Identify which cell holds the provided text, then report its [x, y] central coordinate. 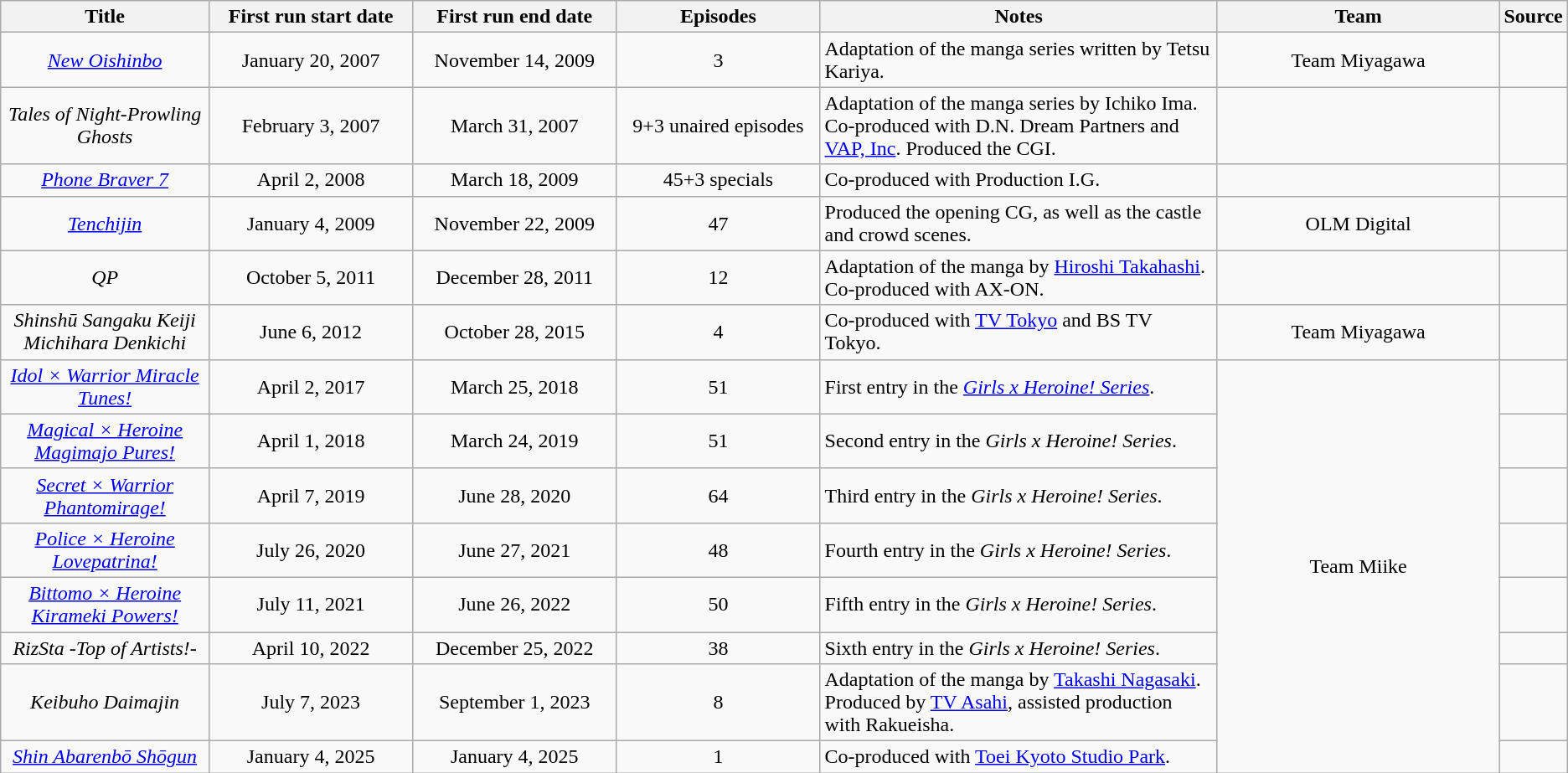
Third entry in the Girls x Heroine! Series. [1019, 496]
3 [719, 60]
Idol × Warrior Miracle Tunes! [106, 387]
RizSta -Top of Artists!- [106, 647]
Tenchijin [106, 223]
April 2, 2017 [312, 387]
38 [719, 647]
July 7, 2023 [312, 703]
Produced the opening CG, as well as the castle and crowd scenes. [1019, 223]
Bittomo × Heroine Kirameki Powers! [106, 605]
November 14, 2009 [514, 60]
Keibuho Daimajin [106, 703]
Adaptation of the manga series written by Tetsu Kariya. [1019, 60]
Co-produced with TV Tokyo and BS TV Tokyo. [1019, 332]
Title [106, 17]
Co-produced with Production I.G. [1019, 180]
Adaptation of the manga series by Ichiko Ima. Co-produced with D.N. Dream Partners and VAP, Inc. Produced the CGI. [1019, 126]
First run start date [312, 17]
March 18, 2009 [514, 180]
1 [719, 757]
June 28, 2020 [514, 496]
April 10, 2022 [312, 647]
47 [719, 223]
64 [719, 496]
April 1, 2018 [312, 441]
July 26, 2020 [312, 549]
November 22, 2009 [514, 223]
September 1, 2023 [514, 703]
July 11, 2021 [312, 605]
First run end date [514, 17]
Team [1359, 17]
March 25, 2018 [514, 387]
April 2, 2008 [312, 180]
New Oishinbo [106, 60]
Co-produced with Toei Kyoto Studio Park. [1019, 757]
December 28, 2011 [514, 278]
Second entry in the Girls x Heroine! Series. [1019, 441]
March 24, 2019 [514, 441]
Adaptation of the manga by Hiroshi Takahashi. Co-produced with AX-ON. [1019, 278]
12 [719, 278]
October 5, 2011 [312, 278]
Secret × Warrior Phantomirage! [106, 496]
Shinshū Sangaku Keiji Michihara Denkichi [106, 332]
Phone Braver 7 [106, 180]
Shin Abarenbō Shōgun [106, 757]
First entry in the Girls x Heroine! Series. [1019, 387]
Tales of Night-Prowling Ghosts [106, 126]
OLM Digital [1359, 223]
45+3 specials [719, 180]
June 26, 2022 [514, 605]
June 6, 2012 [312, 332]
Sixth entry in the Girls x Heroine! Series. [1019, 647]
October 28, 2015 [514, 332]
48 [719, 549]
Magical × Heroine Magimajo Pures! [106, 441]
Fifth entry in the Girls x Heroine! Series. [1019, 605]
January 4, 2009 [312, 223]
Notes [1019, 17]
Police × Heroine Lovepatrina! [106, 549]
Episodes [719, 17]
Team Miike [1359, 566]
April 7, 2019 [312, 496]
February 3, 2007 [312, 126]
December 25, 2022 [514, 647]
Source [1533, 17]
Adaptation of the manga by Takashi Nagasaki. Produced by TV Asahi, assisted production with Rakueisha. [1019, 703]
June 27, 2021 [514, 549]
8 [719, 703]
QP [106, 278]
January 20, 2007 [312, 60]
March 31, 2007 [514, 126]
50 [719, 605]
4 [719, 332]
Fourth entry in the Girls x Heroine! Series. [1019, 549]
9+3 unaired episodes [719, 126]
